Return [X, Y] of the center of cell containing provided text 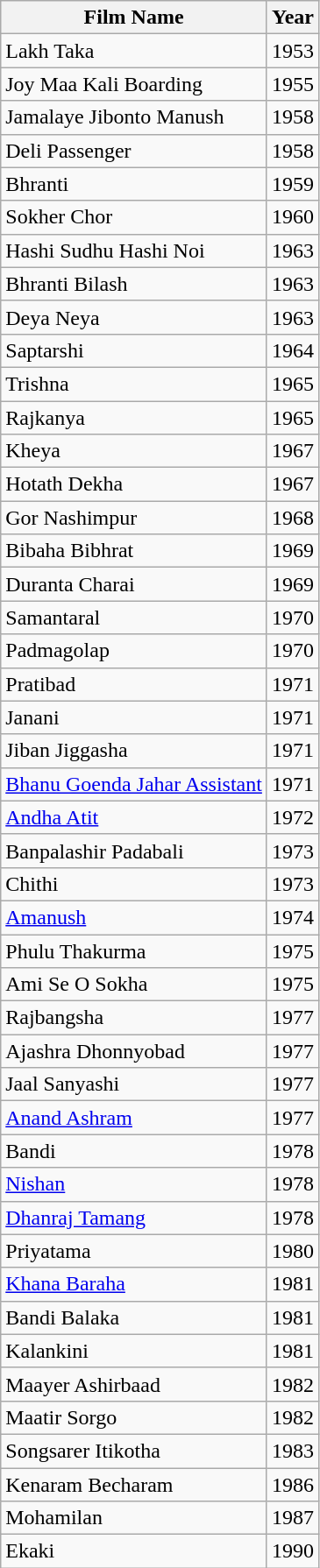
Hotath Dekha [134, 484]
Bhranti Bilash [134, 284]
1987 [293, 1518]
Priyatama [134, 1251]
Maayer Ashirbaad [134, 1384]
1953 [293, 51]
Duranta Charai [134, 584]
Ekaki [134, 1551]
1986 [293, 1485]
Bibaha Bibhrat [134, 551]
Nishan [134, 1184]
Mohamilan [134, 1518]
Trishna [134, 384]
Kheya [134, 451]
Pratibad [134, 684]
1960 [293, 217]
Saptarshi [134, 350]
Ajashra Dhonnyobad [134, 1051]
Dhanraj Tamang [134, 1218]
Amanush [134, 917]
Rajbangsha [134, 1018]
Songsarer Itikotha [134, 1451]
Andha Atit [134, 817]
Hashi Sudhu Hashi Noi [134, 251]
Joy Maa Kali Boarding [134, 84]
Film Name [134, 18]
Jiban Jiggasha [134, 751]
Bhranti [134, 184]
Bandi [134, 1151]
1968 [293, 518]
Chithi [134, 884]
Bandi Balaka [134, 1317]
Bhanu Goenda Jahar Assistant [134, 784]
Phulu Thakurma [134, 950]
1955 [293, 84]
Janani [134, 717]
Anand Ashram [134, 1118]
Kalankini [134, 1351]
Samantaral [134, 618]
Jaal Sanyashi [134, 1084]
Deya Neya [134, 317]
Maatir Sorgo [134, 1417]
1974 [293, 917]
Kenaram Becharam [134, 1485]
Jamalaye Jibonto Manush [134, 117]
Gor Nashimpur [134, 518]
1990 [293, 1551]
Padmagolap [134, 651]
Deli Passenger [134, 151]
Sokher Chor [134, 217]
1983 [293, 1451]
1959 [293, 184]
Rajkanya [134, 418]
Banpalashir Padabali [134, 851]
Lakh Taka [134, 51]
Year [293, 18]
Ami Se O Sokha [134, 985]
Khana Baraha [134, 1284]
1964 [293, 350]
1980 [293, 1251]
1972 [293, 817]
